For the text-containing cell, return its midpoint in [X, Y] coordinate format. 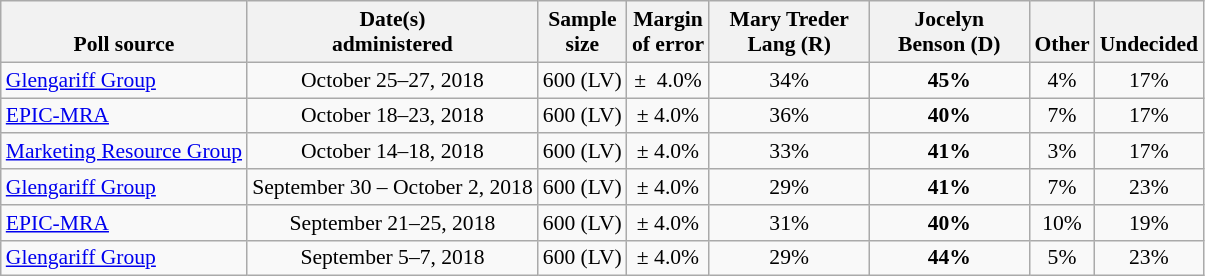
Date(s)administered [392, 32]
Marketing Resource Group [124, 152]
45% [949, 80]
JocelynBenson (D) [949, 32]
Marginof error [668, 32]
10% [1062, 223]
31% [789, 223]
5% [1062, 258]
Poll source [124, 32]
September 5–7, 2018 [392, 258]
October 14–18, 2018 [392, 152]
36% [789, 116]
4% [1062, 80]
19% [1149, 223]
Undecided [1149, 32]
Mary TrederLang (R) [789, 32]
September 30 – October 2, 2018 [392, 187]
October 25–27, 2018 [392, 80]
34% [789, 80]
Other [1062, 32]
Samplesize [582, 32]
October 18–23, 2018 [392, 116]
September 21–25, 2018 [392, 223]
44% [949, 258]
33% [789, 152]
3% [1062, 152]
